Detect which cell encompasses the target text, then output its (x, y) center coordinate. 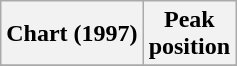
Chart (1997) (72, 34)
Peakposition (189, 34)
